For the text-containing cell, return its midpoint in (x, y) coordinate format. 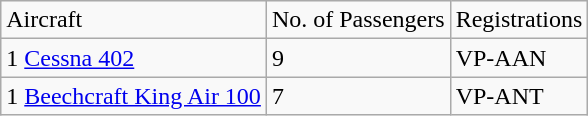
1 Cessna 402 (134, 58)
1 Beechcraft King Air 100 (134, 96)
VP-ANT (519, 96)
7 (358, 96)
No. of Passengers (358, 20)
Registrations (519, 20)
Aircraft (134, 20)
9 (358, 58)
VP-AAN (519, 58)
